Return the (x, y) coordinate for the center point of the cell that contains the specified text.  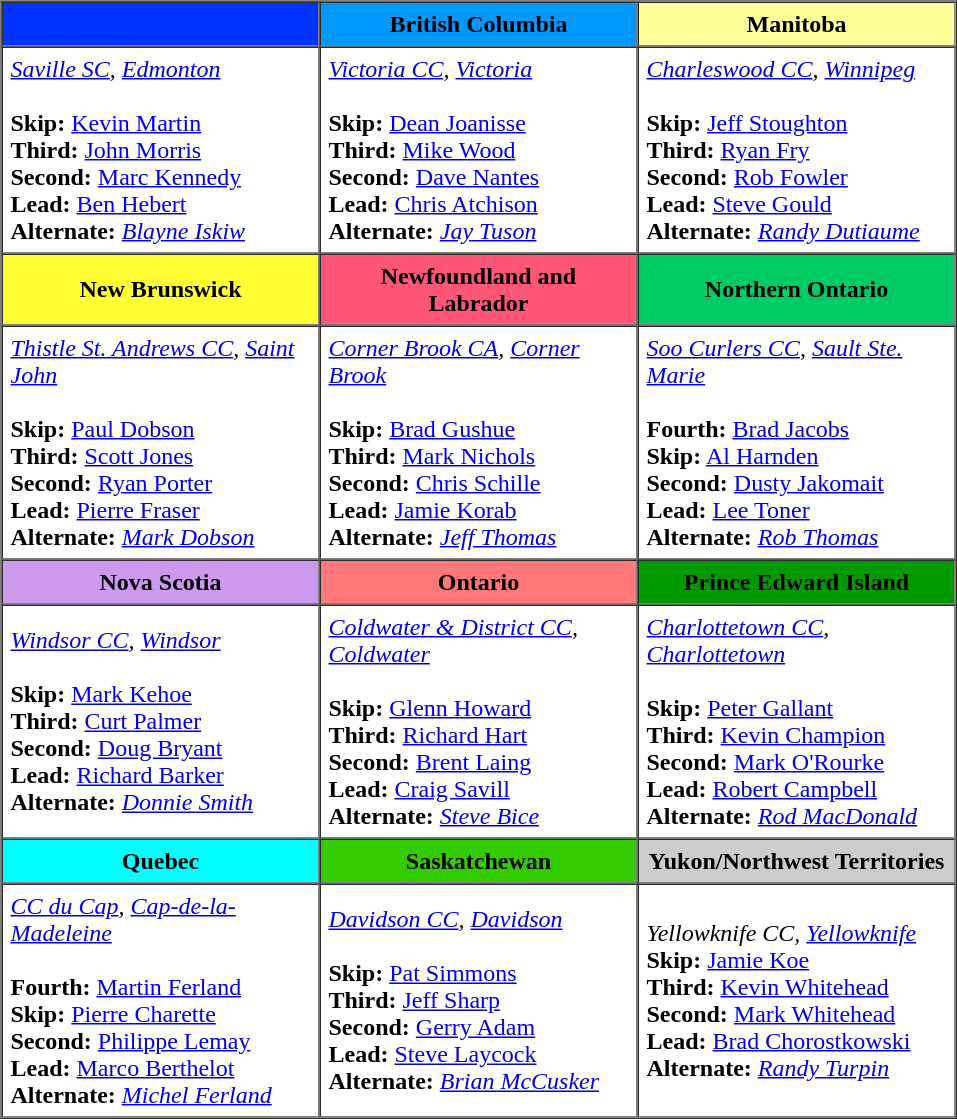
Coldwater & District CC, Coldwater Skip: Glenn Howard Third: Richard Hart Second: Brent Laing Lead: Craig Savill Alternate: Steve Bice (479, 721)
Victoria CC, Victoria Skip: Dean Joanisse Third: Mike Wood Second: Dave Nantes Lead: Chris Atchison Alternate: Jay Tuson (479, 150)
Quebec (161, 860)
Thistle St. Andrews CC, Saint John Skip: Paul Dobson Third: Scott Jones Second: Ryan Porter Lead: Pierre Fraser Alternate: Mark Dobson (161, 443)
Corner Brook CA, Corner Brook Skip: Brad Gushue Third: Mark Nichols Second: Chris Schille Lead: Jamie Korab Alternate: Jeff Thomas (479, 443)
Nova Scotia (161, 582)
Ontario (479, 582)
CC du Cap, Cap-de-la-Madeleine Fourth: Martin Ferland Skip: Pierre Charette Second: Philippe Lemay Lead: Marco Berthelot Alternate: Michel Ferland (161, 1001)
Charlottetown CC, Charlottetown Skip: Peter Gallant Third: Kevin Champion Second: Mark O'Rourke Lead: Robert Campbell Alternate: Rod MacDonald (797, 721)
Saskatchewan (479, 860)
Prince Edward Island (797, 582)
Yellowknife CC, YellowknifeSkip: Jamie Koe Third: Kevin Whitehead Second: Mark Whitehead Lead: Brad Chorostkowski Alternate: Randy Turpin (797, 1001)
Charleswood CC, Winnipeg Skip: Jeff Stoughton Third: Ryan Fry Second: Rob Fowler Lead: Steve Gould Alternate: Randy Dutiaume (797, 150)
Soo Curlers CC, Sault Ste. Marie Fourth: Brad Jacobs Skip: Al Harnden Second: Dusty Jakomait Lead: Lee Toner Alternate: Rob Thomas (797, 443)
Northern Ontario (797, 290)
Yukon/Northwest Territories (797, 860)
British Columbia (479, 24)
Windsor CC, Windsor Skip: Mark Kehoe Third: Curt Palmer Second: Doug Bryant Lead: Richard Barker Alternate: Donnie Smith (161, 721)
Manitoba (797, 24)
Newfoundland and Labrador (479, 290)
New Brunswick (161, 290)
Saville SC, Edmonton Skip: Kevin Martin Third: John Morris Second: Marc Kennedy Lead: Ben Hebert Alternate: Blayne Iskiw (161, 150)
Davidson CC, Davidson Skip: Pat Simmons Third: Jeff Sharp Second: Gerry Adam Lead: Steve Laycock Alternate: Brian McCusker (479, 1001)
